Pinpoint the cell where the given text exists, returning its [X, Y] midpoint coordinate. 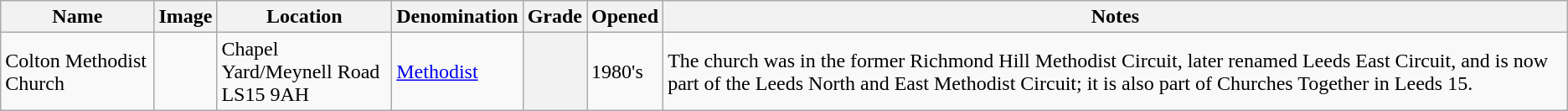
Location [305, 17]
Denomination [457, 17]
Opened [625, 17]
Image [186, 17]
1980's [625, 71]
Notes [1116, 17]
Methodist [457, 71]
Colton Methodist Church [77, 71]
Grade [554, 17]
Name [77, 17]
Chapel Yard/Meynell RoadLS15 9AH [305, 71]
